Capture the cell that displays the provided text and extract its (x, y) central coordinate. 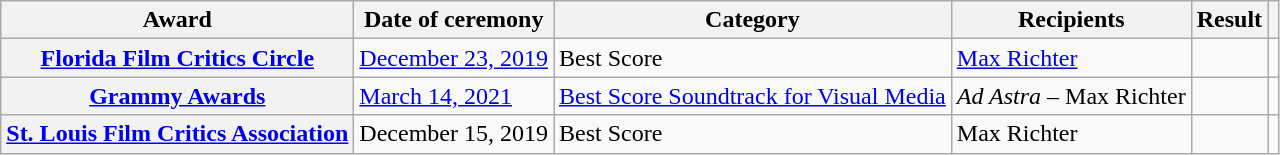
Date of ceremony (454, 20)
Grammy Awards (178, 96)
Recipients (1071, 20)
Result (1229, 20)
March 14, 2021 (454, 96)
St. Louis Film Critics Association (178, 134)
Best Score Soundtrack for Visual Media (753, 96)
December 23, 2019 (454, 58)
Ad Astra – Max Richter (1071, 96)
Category (753, 20)
Florida Film Critics Circle (178, 58)
December 15, 2019 (454, 134)
Award (178, 20)
